Find where the given text appears and provide that cell's center as (x, y) coordinate. 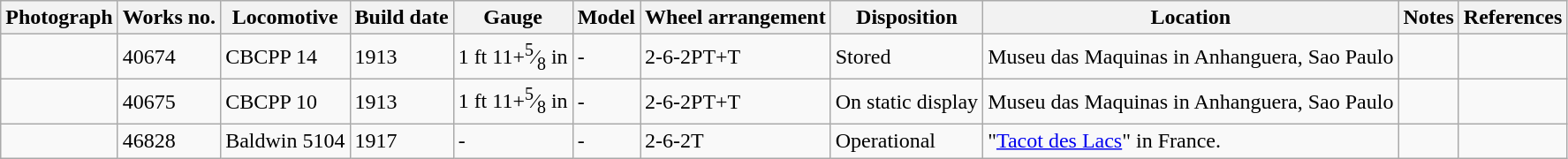
Gauge (512, 18)
40674 (169, 57)
Build date (401, 18)
References (1512, 18)
CBCPP 10 (285, 102)
Location (1191, 18)
1917 (401, 140)
Disposition (906, 18)
CBCPP 14 (285, 57)
Locomotive (285, 18)
Baldwin 5104 (285, 140)
46828 (169, 140)
Stored (906, 57)
"Tacot des Lacs" in France. (1191, 140)
Operational (906, 140)
Wheel arrangement (736, 18)
Notes (1428, 18)
Photograph (59, 18)
On static display (906, 102)
2-6-2T (736, 140)
40675 (169, 102)
Works no. (169, 18)
Model (606, 18)
